Extract the (X, Y) coordinate from the center of the cell holding the provided text.  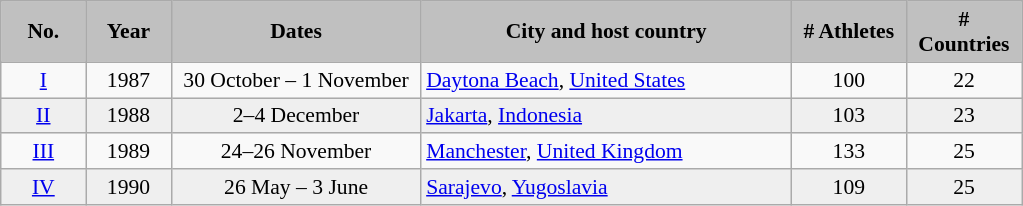
Sarajevo, Yugoslavia (606, 187)
103 (848, 116)
1988 (128, 116)
1989 (128, 152)
109 (848, 187)
City and host country (606, 32)
26 May – 3 June (296, 187)
100 (848, 80)
# Countries (964, 32)
2–4 December (296, 116)
III (44, 152)
1987 (128, 80)
Jakarta, Indonesia (606, 116)
133 (848, 152)
22 (964, 80)
No. (44, 32)
IV (44, 187)
30 October – 1 November (296, 80)
# Athletes (848, 32)
Daytona Beach, United States (606, 80)
24–26 November (296, 152)
Dates (296, 32)
I (44, 80)
23 (964, 116)
Manchester, United Kingdom (606, 152)
II (44, 116)
Year (128, 32)
1990 (128, 187)
